Provide the [x, y] coordinate of the cell's center where the given text is located.  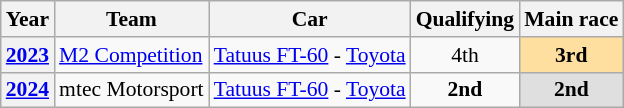
mtec Motorsport [132, 90]
Main race [571, 19]
M2 Competition [132, 55]
2024 [28, 90]
3rd [571, 55]
4th [465, 55]
Qualifying [465, 19]
Year [28, 19]
Car [310, 19]
Team [132, 19]
2023 [28, 55]
